Determine the (X, Y) coordinate at the center of the cell enclosing the given text.  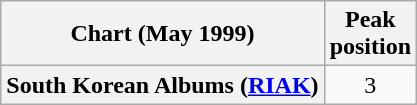
Chart (May 1999) (162, 34)
South Korean Albums (RIAK) (162, 85)
3 (370, 85)
Peakposition (370, 34)
